Pinpoint the cell where the given text exists, returning its (x, y) midpoint coordinate. 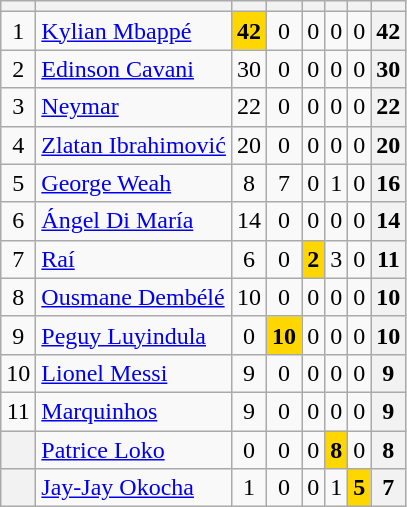
Ángel Di María (134, 221)
Lionel Messi (134, 373)
Marquinhos (134, 411)
Edinson Cavani (134, 69)
Neymar (134, 107)
Kylian Mbappé (134, 31)
Patrice Loko (134, 449)
Raí (134, 259)
Jay-Jay Okocha (134, 488)
16 (388, 183)
Zlatan Ibrahimović (134, 145)
Peguy Luyindula (134, 335)
Ousmane Dembélé (134, 297)
George Weah (134, 183)
4 (18, 145)
